Pinpoint the cell where the given text exists, returning its (x, y) midpoint coordinate. 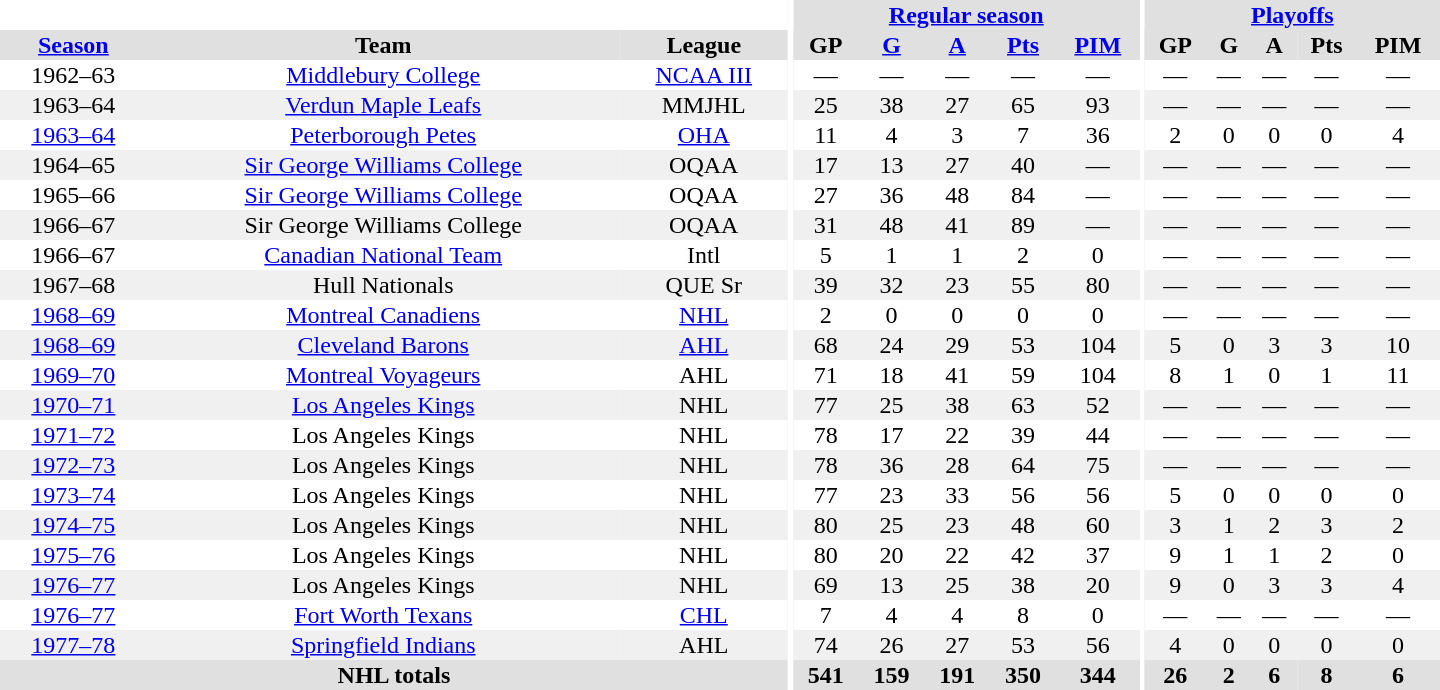
NHL totals (394, 675)
1975–76 (74, 555)
CHL (704, 615)
1965–66 (74, 195)
Montreal Voyageurs (384, 375)
18 (892, 375)
159 (892, 675)
1974–75 (74, 525)
1972–73 (74, 465)
Hull Nationals (384, 285)
31 (826, 225)
Season (74, 45)
Springfield Indians (384, 645)
71 (826, 375)
League (704, 45)
10 (1398, 345)
63 (1023, 405)
1970–71 (74, 405)
Team (384, 45)
29 (957, 345)
344 (1098, 675)
350 (1023, 675)
84 (1023, 195)
24 (892, 345)
64 (1023, 465)
QUE Sr (704, 285)
Peterborough Petes (384, 135)
Verdun Maple Leafs (384, 105)
Montreal Canadiens (384, 315)
Regular season (966, 15)
55 (1023, 285)
59 (1023, 375)
33 (957, 495)
28 (957, 465)
Playoffs (1292, 15)
Fort Worth Texans (384, 615)
Canadian National Team (384, 255)
Cleveland Barons (384, 345)
191 (957, 675)
OHA (704, 135)
NCAA III (704, 75)
1964–65 (74, 165)
37 (1098, 555)
1977–78 (74, 645)
1971–72 (74, 435)
52 (1098, 405)
40 (1023, 165)
89 (1023, 225)
65 (1023, 105)
44 (1098, 435)
1962–63 (74, 75)
Middlebury College (384, 75)
1967–68 (74, 285)
69 (826, 585)
42 (1023, 555)
1969–70 (74, 375)
541 (826, 675)
MMJHL (704, 105)
32 (892, 285)
60 (1098, 525)
75 (1098, 465)
93 (1098, 105)
68 (826, 345)
Intl (704, 255)
74 (826, 645)
1973–74 (74, 495)
